Extract the (x, y) coordinate from the center of the cell holding the provided text.  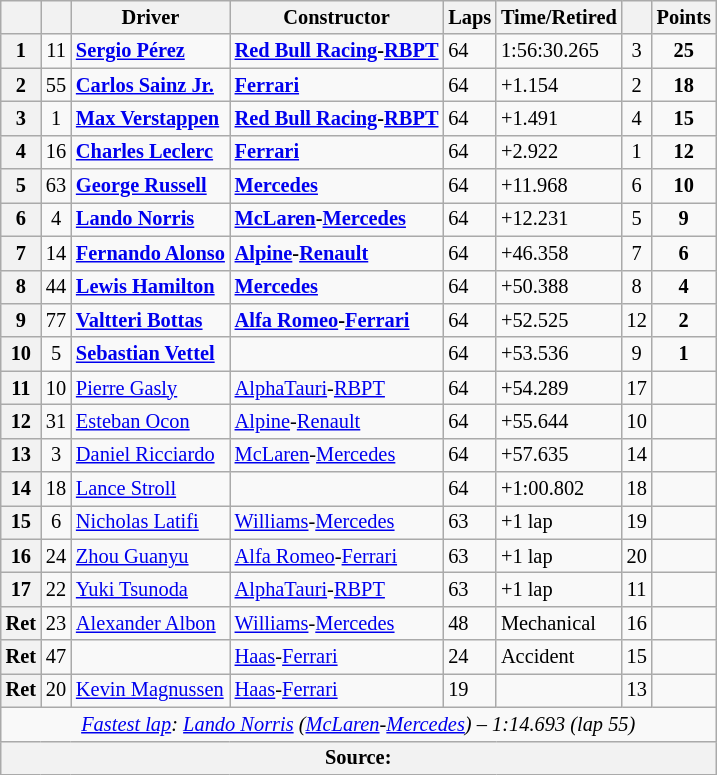
+50.388 (559, 287)
Nicholas Latifi (150, 522)
+1:00.802 (559, 489)
Esteban Ocon (150, 421)
+1.154 (559, 85)
Accident (559, 657)
Yuki Tsunoda (150, 589)
+52.525 (559, 320)
+55.644 (559, 421)
55 (56, 85)
+12.231 (559, 219)
22 (56, 589)
Charles Leclerc (150, 152)
Lewis Hamilton (150, 287)
Sergio Pérez (150, 51)
Pierre Gasly (150, 388)
Valtteri Bottas (150, 320)
Zhou Guanyu (150, 556)
+2.922 (559, 152)
+1.491 (559, 118)
Fernando Alonso (150, 253)
Constructor (337, 17)
+57.635 (559, 455)
Lando Norris (150, 219)
Fastest lap: Lando Norris (McLaren-Mercedes) – 1:14.693 (lap 55) (358, 724)
48 (470, 623)
1:56:30.265 (559, 51)
23 (56, 623)
Carlos Sainz Jr. (150, 85)
Laps (470, 17)
Alexander Albon (150, 623)
+53.536 (559, 354)
77 (56, 320)
Time/Retired (559, 17)
31 (56, 421)
Mechanical (559, 623)
Source: (358, 758)
Sebastian Vettel (150, 354)
44 (56, 287)
George Russell (150, 186)
+54.289 (559, 388)
+11.968 (559, 186)
25 (684, 51)
Daniel Ricciardo (150, 455)
Points (684, 17)
Max Verstappen (150, 118)
+46.358 (559, 253)
Driver (150, 17)
47 (56, 657)
Lance Stroll (150, 489)
Kevin Magnussen (150, 690)
